Provide the [X, Y] coordinate of the cell's center where the given text is located.  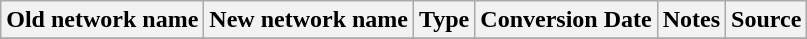
New network name [309, 20]
Type [444, 20]
Conversion Date [566, 20]
Source [766, 20]
Notes [691, 20]
Old network name [102, 20]
